Find where the given text appears and provide that cell's center as [x, y] coordinate. 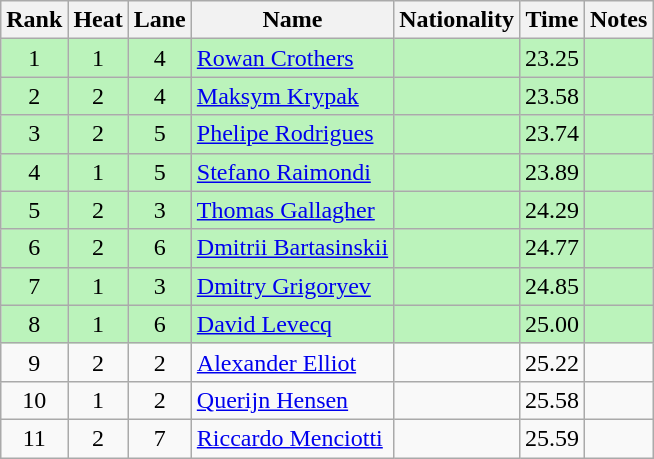
Riccardo Menciotti [292, 438]
10 [34, 400]
8 [34, 324]
Maksym Krypak [292, 96]
Heat [98, 20]
Lane [160, 20]
Dmitrii Bartasinskii [292, 248]
9 [34, 362]
23.74 [552, 134]
Phelipe Rodrigues [292, 134]
23.25 [552, 58]
24.85 [552, 286]
25.00 [552, 324]
David Levecq [292, 324]
Time [552, 20]
24.77 [552, 248]
Dmitry Grigoryev [292, 286]
Rowan Crothers [292, 58]
Rank [34, 20]
25.58 [552, 400]
Alexander Elliot [292, 362]
23.58 [552, 96]
Notes [618, 20]
Querijn Hensen [292, 400]
24.29 [552, 210]
25.59 [552, 438]
11 [34, 438]
Nationality [457, 20]
Name [292, 20]
Stefano Raimondi [292, 172]
23.89 [552, 172]
Thomas Gallagher [292, 210]
25.22 [552, 362]
